Scan for the cell matching the given text and deliver its (x, y) coordinate at center. 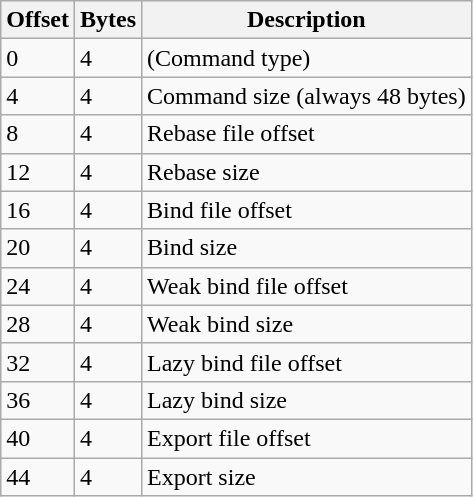
Bind file offset (307, 210)
Weak bind file offset (307, 286)
Command size (always 48 bytes) (307, 96)
Lazy bind file offset (307, 362)
(Command type) (307, 58)
Rebase size (307, 172)
40 (38, 438)
16 (38, 210)
28 (38, 324)
32 (38, 362)
Bind size (307, 248)
12 (38, 172)
Bytes (108, 20)
Rebase file offset (307, 134)
24 (38, 286)
Description (307, 20)
Offset (38, 20)
Export size (307, 477)
Export file offset (307, 438)
44 (38, 477)
8 (38, 134)
20 (38, 248)
Weak bind size (307, 324)
36 (38, 400)
Lazy bind size (307, 400)
0 (38, 58)
